Output the [X, Y] coordinate of the center of the cell containing the given text.  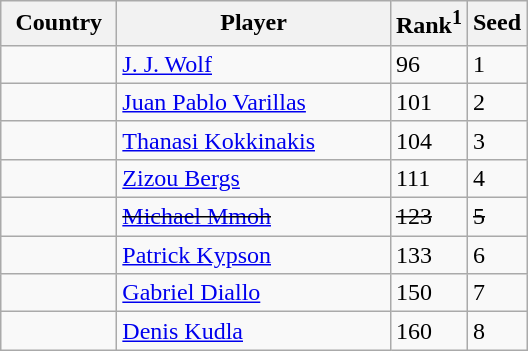
Gabriel Diallo [254, 293]
1 [496, 64]
96 [428, 64]
123 [428, 217]
3 [496, 140]
Seed [496, 24]
101 [428, 102]
Denis Kudla [254, 331]
Michael Mmoh [254, 217]
7 [496, 293]
Zizou Bergs [254, 178]
104 [428, 140]
5 [496, 217]
111 [428, 178]
Patrick Kypson [254, 255]
Juan Pablo Varillas [254, 102]
8 [496, 331]
J. J. Wolf [254, 64]
Country [59, 24]
4 [496, 178]
133 [428, 255]
Thanasi Kokkinakis [254, 140]
160 [428, 331]
Rank1 [428, 24]
2 [496, 102]
6 [496, 255]
150 [428, 293]
Player [254, 24]
